Find where the given text appears and provide that cell's center as (X, Y) coordinate. 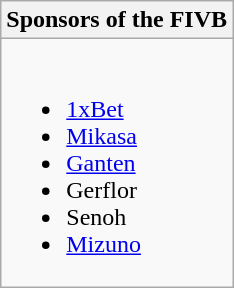
1xBetMikasaGantenGerflorSenohMizuno (117, 163)
Sponsors of the FIVB (117, 20)
